For the text-containing cell, return its midpoint in [X, Y] coordinate format. 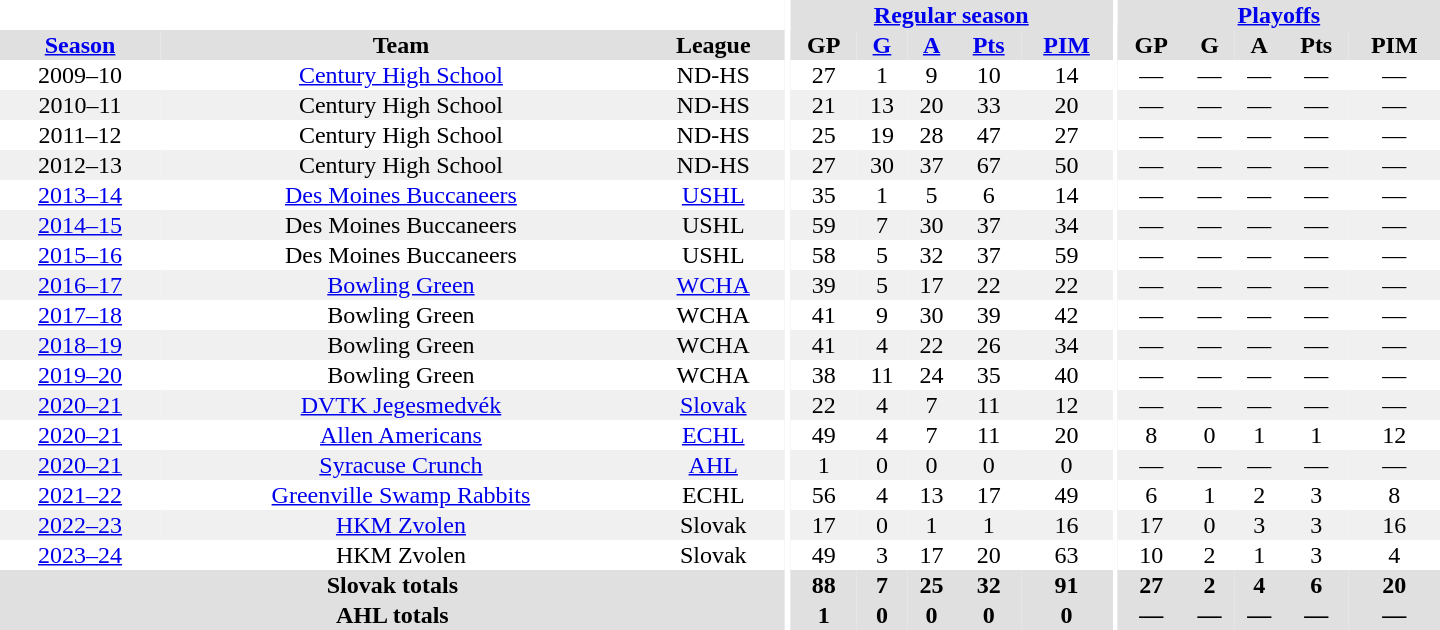
21 [824, 105]
42 [1066, 315]
Regular season [951, 15]
2021–22 [80, 495]
2022–23 [80, 525]
58 [824, 255]
2016–17 [80, 285]
2009–10 [80, 75]
Allen Americans [401, 435]
2017–18 [80, 315]
Playoffs [1279, 15]
91 [1066, 585]
38 [824, 375]
40 [1066, 375]
2015–16 [80, 255]
56 [824, 495]
Greenville Swamp Rabbits [401, 495]
2019–20 [80, 375]
Team [401, 45]
88 [824, 585]
67 [988, 165]
2023–24 [80, 555]
AHL [714, 465]
33 [988, 105]
28 [932, 135]
2011–12 [80, 135]
DVTK Jegesmedvék [401, 405]
Slovak totals [392, 585]
50 [1066, 165]
AHL totals [392, 615]
Syracuse Crunch [401, 465]
2018–19 [80, 345]
Season [80, 45]
19 [882, 135]
26 [988, 345]
2012–13 [80, 165]
63 [1066, 555]
2014–15 [80, 225]
2010–11 [80, 105]
47 [988, 135]
League [714, 45]
2013–14 [80, 195]
24 [932, 375]
